Return (x, y) of the center of cell containing provided text 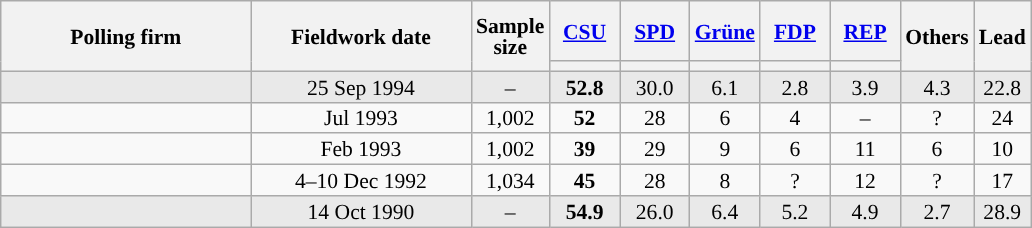
Others (937, 36)
SPD (655, 31)
17 (1002, 180)
14 Oct 1990 (361, 212)
10 (1002, 150)
FDP (795, 31)
4.3 (937, 86)
CSU (584, 31)
54.9 (584, 212)
Samplesize (510, 36)
22.8 (1002, 86)
52.8 (584, 86)
26.0 (655, 212)
Feb 1993 (361, 150)
6.4 (725, 212)
25 Sep 1994 (361, 86)
12 (865, 180)
Lead (1002, 36)
5.2 (795, 212)
2.7 (937, 212)
3.9 (865, 86)
Grüne (725, 31)
Fieldwork date (361, 36)
39 (584, 150)
4 (795, 118)
REP (865, 31)
8 (725, 180)
28.9 (1002, 212)
11 (865, 150)
29 (655, 150)
6.1 (725, 86)
45 (584, 180)
30.0 (655, 86)
2.8 (795, 86)
4–10 Dec 1992 (361, 180)
9 (725, 150)
Jul 1993 (361, 118)
4.9 (865, 212)
52 (584, 118)
Polling firm (126, 36)
24 (1002, 118)
1,034 (510, 180)
